From the cell containing the given text, extract its center point as [x, y] coordinate. 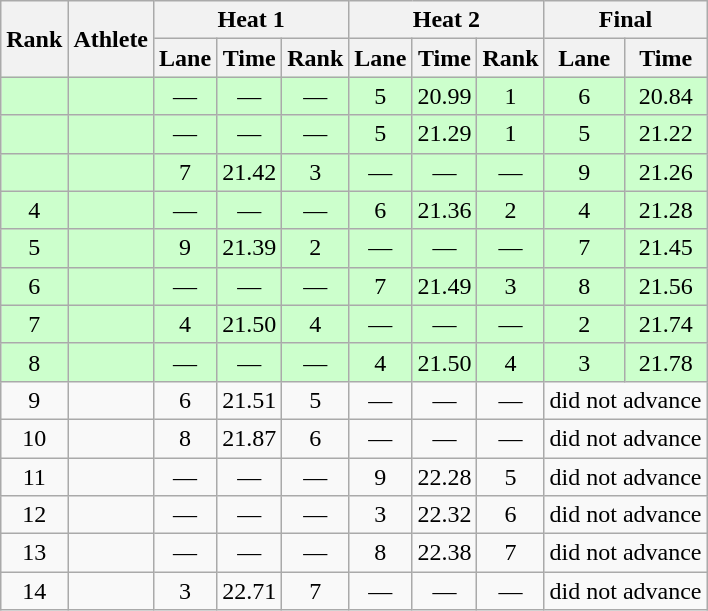
20.84 [666, 96]
21.39 [250, 248]
21.45 [666, 248]
21.26 [666, 172]
22.38 [444, 553]
10 [34, 438]
22.28 [444, 477]
Heat 2 [446, 20]
11 [34, 477]
21.29 [444, 134]
21.49 [444, 286]
14 [34, 591]
Athlete [111, 39]
20.99 [444, 96]
21.87 [250, 438]
21.56 [666, 286]
Heat 1 [252, 20]
Final [626, 20]
13 [34, 553]
21.74 [666, 324]
21.28 [666, 210]
21.51 [250, 400]
22.32 [444, 515]
12 [34, 515]
22.71 [250, 591]
21.22 [666, 134]
21.42 [250, 172]
21.78 [666, 362]
21.36 [444, 210]
